Return (X, Y) of the center of cell containing provided text 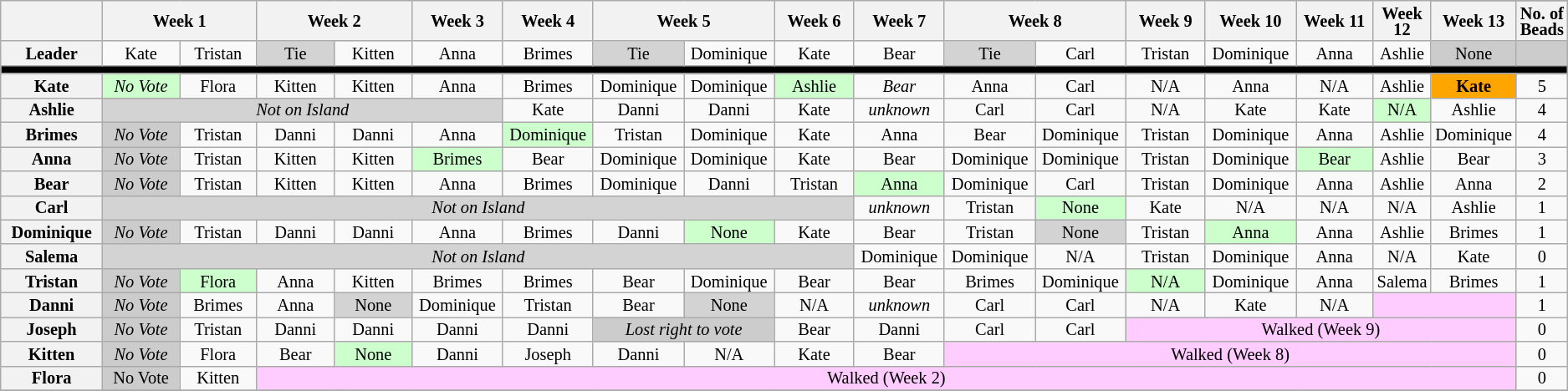
Walked (Week 2) (886, 378)
Week 11 (1335, 20)
Week 9 (1166, 20)
Week 4 (548, 20)
Walked (Week 9) (1321, 329)
3 (1542, 159)
Leader (52, 53)
No. of Beads (1542, 20)
Week 2 (335, 20)
Week 13 (1474, 20)
Week 12 (1402, 20)
Week 7 (899, 20)
Week 10 (1250, 20)
2 (1542, 182)
Week 5 (684, 20)
Lost right to vote (684, 329)
5 (1542, 85)
Walked (Week 8) (1229, 354)
Week 8 (1035, 20)
Week 6 (815, 20)
Week 3 (457, 20)
Week 1 (179, 20)
